Provide the (x, y) coordinate of the cell's center where the given text is located.  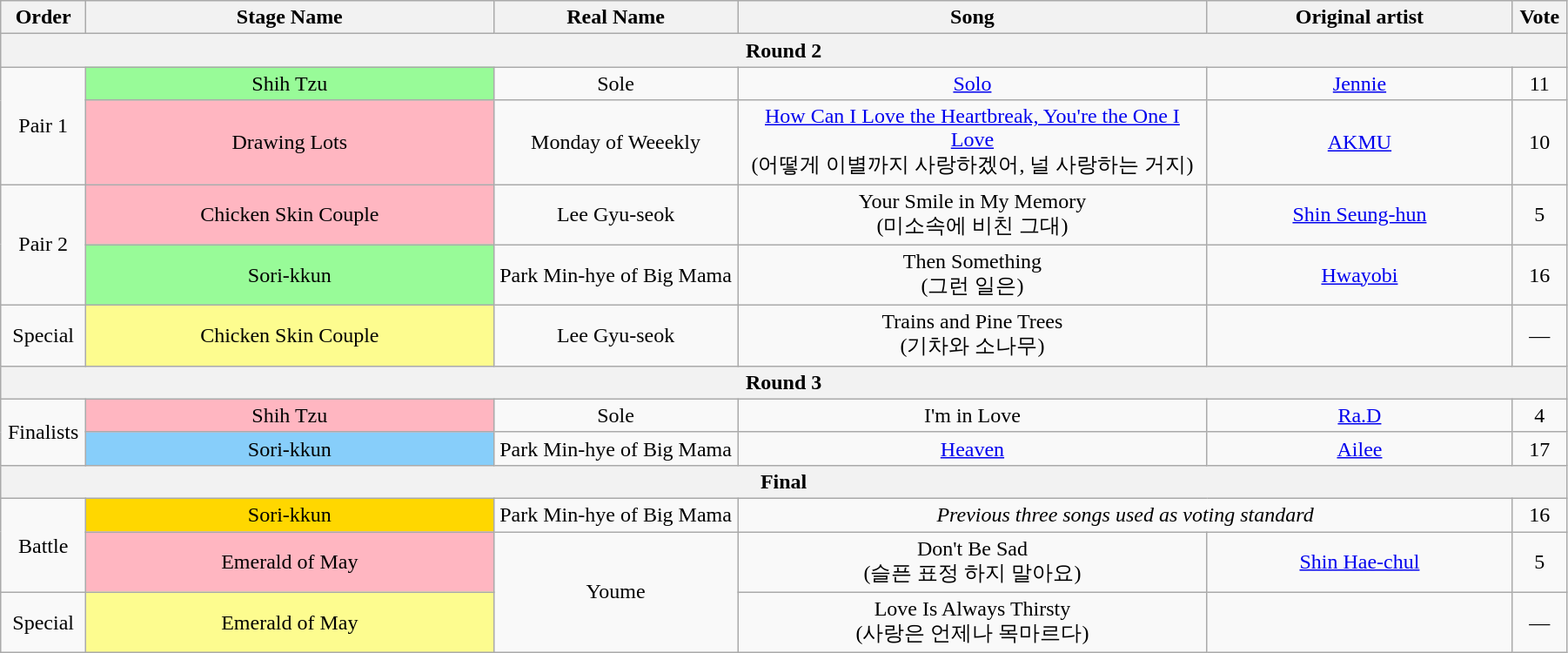
Love Is Always Thirsty(사랑은 언제나 목마르다) (973, 623)
Youme (616, 592)
11 (1539, 84)
Heaven (973, 448)
Real Name (616, 17)
Your Smile in My Memory(미소속에 비친 그대) (973, 215)
Solo (973, 84)
Stage Name (290, 17)
Ra.D (1359, 415)
Song (973, 17)
Don't Be Sad(슬픈 표정 하지 말아요) (973, 562)
17 (1539, 448)
Round 3 (784, 382)
Original artist (1359, 17)
Order (44, 17)
Final (784, 481)
Trains and Pine Trees(기차와 소나무) (973, 336)
Previous three songs used as voting standard (1125, 515)
How Can I Love the Heartbreak, You're the One I Love(어떻게 이별까지 사랑하겠어, 널 사랑하는 거지) (973, 143)
Jennie (1359, 84)
Ailee (1359, 448)
AKMU (1359, 143)
Shin Hae-chul (1359, 562)
Monday of Weeekly (616, 143)
Round 2 (784, 50)
10 (1539, 143)
Hwayobi (1359, 275)
4 (1539, 415)
Pair 2 (44, 246)
Then Something(그런 일은) (973, 275)
Drawing Lots (290, 143)
Pair 1 (44, 125)
Battle (44, 545)
Vote (1539, 17)
Finalists (44, 432)
Shin Seung-hun (1359, 215)
I'm in Love (973, 415)
